Search for the cell housing the specified text and yield its (X, Y) center coordinate. 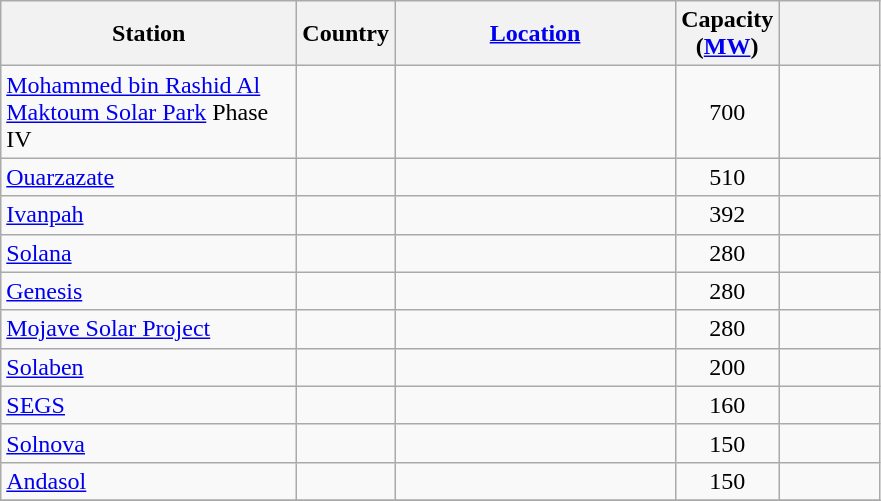
Ivanpah (149, 215)
160 (728, 405)
Mohammed bin Rashid Al Maktoum Solar Park Phase IV (149, 112)
Capacity(MW) (728, 34)
Genesis (149, 291)
Solnova (149, 443)
Solaben (149, 367)
700 (728, 112)
Andasol (149, 481)
Location (536, 34)
Country (346, 34)
392 (728, 215)
SEGS (149, 405)
Solana (149, 253)
510 (728, 177)
Station (149, 34)
Ouarzazate (149, 177)
200 (728, 367)
Mojave Solar Project (149, 329)
